Identify which cell holds the provided text, then report its (x, y) central coordinate. 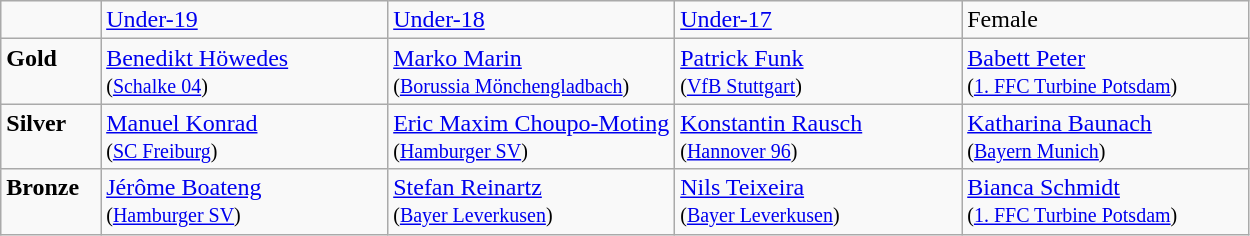
Under-19 (244, 20)
Bianca Schmidt (1. FFC Turbine Potsdam) (1106, 202)
Jérôme Boateng (Hamburger SV) (244, 202)
Bronze (51, 202)
Konstantin Rausch (Hannover 96) (818, 136)
Gold (51, 72)
Silver (51, 136)
Babett Peter (1. FFC Turbine Potsdam) (1106, 72)
Marko Marin (Borussia Mönchengladbach) (532, 72)
Under-17 (818, 20)
Manuel Konrad (SC Freiburg) (244, 136)
Female (1106, 20)
Under-18 (532, 20)
Benedikt Höwedes (Schalke 04) (244, 72)
Eric Maxim Choupo-Moting (Hamburger SV) (532, 136)
Katharina Baunach (Bayern Munich) (1106, 136)
Nils Teixeira (Bayer Leverkusen) (818, 202)
Stefan Reinartz (Bayer Leverkusen) (532, 202)
Patrick Funk (VfB Stuttgart) (818, 72)
